Return (x, y) of the center of cell containing provided text 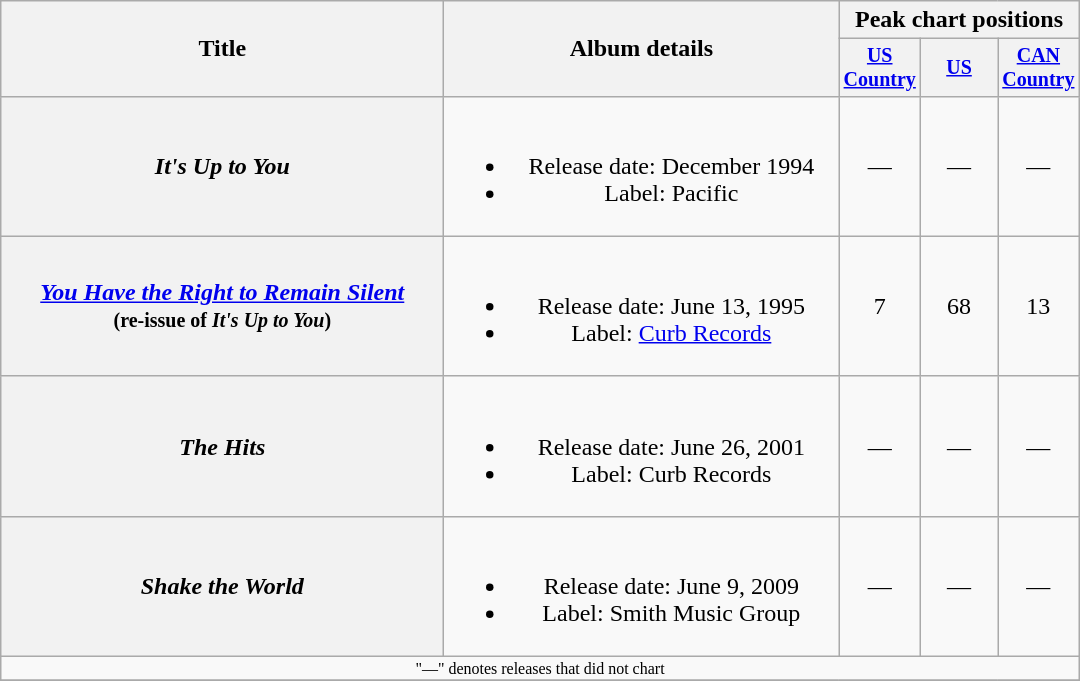
Release date: June 9, 2009Label: Smith Music Group (642, 586)
US Country (880, 68)
13 (1039, 306)
It's Up to You (222, 166)
You Have the Right to Remain Silent(re-issue of It's Up to You) (222, 306)
Title (222, 49)
Release date: June 26, 2001Label: Curb Records (642, 446)
Shake the World (222, 586)
CAN Country (1039, 68)
7 (880, 306)
Release date: June 13, 1995Label: Curb Records (642, 306)
Peak chart positions (959, 20)
"—" denotes releases that did not chart (540, 669)
The Hits (222, 446)
Release date: December 1994Label: Pacific (642, 166)
Album details (642, 49)
US (960, 68)
68 (960, 306)
